Determine the [x, y] coordinate at the center of the cell enclosing the given text.  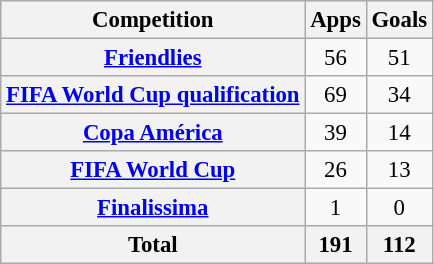
0 [399, 208]
112 [399, 245]
Competition [153, 20]
Copa América [153, 133]
34 [399, 95]
Total [153, 245]
56 [336, 58]
191 [336, 245]
39 [336, 133]
13 [399, 170]
Friendlies [153, 58]
Goals [399, 20]
FIFA World Cup [153, 170]
Apps [336, 20]
69 [336, 95]
26 [336, 170]
1 [336, 208]
FIFA World Cup qualification [153, 95]
Finalissima [153, 208]
51 [399, 58]
14 [399, 133]
